Return [x, y] of the center of cell containing provided text 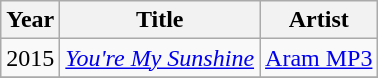
Aram MP3 [319, 58]
2015 [30, 58]
Artist [319, 20]
You're My Sunshine [160, 58]
Title [160, 20]
Year [30, 20]
